Scan for the cell matching the given text and deliver its [X, Y] coordinate at center. 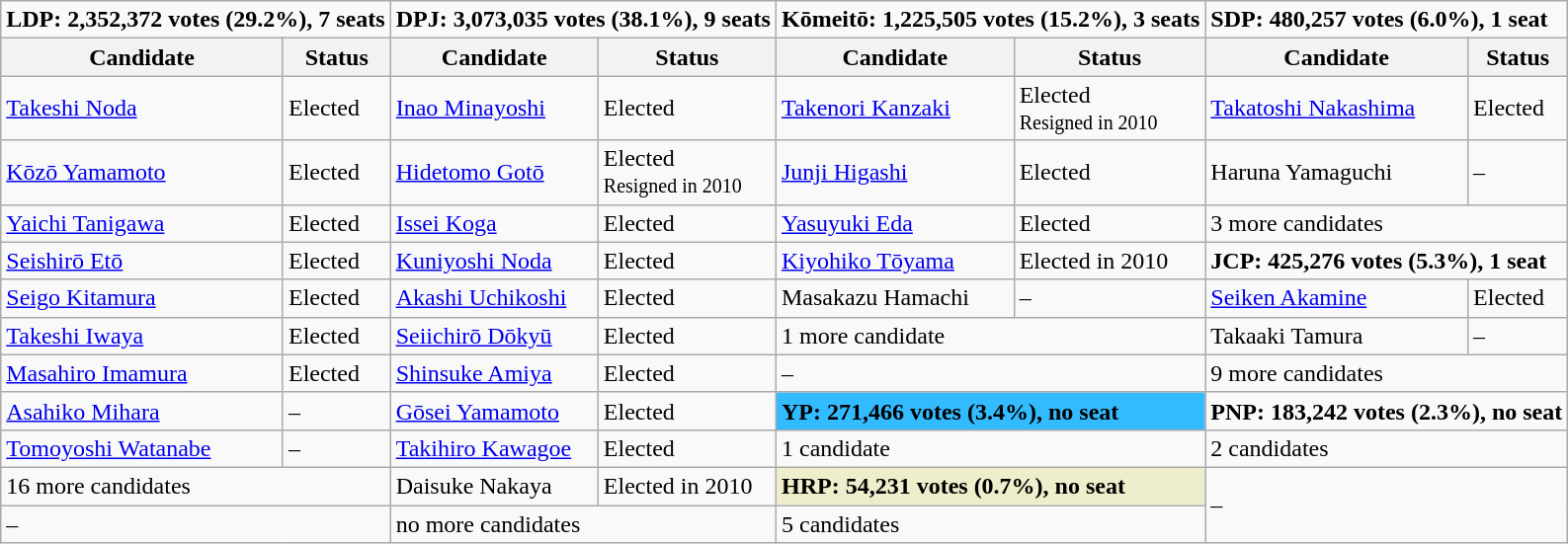
Kiyohiko Tōyama [895, 261]
no more candidates [583, 524]
Tomoyoshi Watanabe [142, 448]
Seishirō Etō [142, 261]
Hidetomo Gotō [494, 172]
Takihiro Kawagoe [494, 448]
Seiken Akamine [1337, 298]
Yaichi Tanigawa [142, 223]
Masahiro Imamura [142, 373]
JCP: 425,276 votes (5.3%), 1 seat [1387, 261]
Takenori Kanzaki [895, 109]
1 more candidate [990, 336]
YP: 271,466 votes (3.4%), no seat [990, 411]
Haruna Yamaguchi [1337, 172]
Takaaki Tamura [1337, 336]
1 candidate [990, 448]
Issei Koga [494, 223]
Asahiko Mihara [142, 411]
Yasuyuki Eda [895, 223]
Seigo Kitamura [142, 298]
Inao Minayoshi [494, 109]
Akashi Uchikoshi [494, 298]
DPJ: 3,073,035 votes (38.1%), 9 seats [583, 20]
HRP: 54,231 votes (0.7%), no seat [990, 486]
3 more candidates [1387, 223]
2 candidates [1387, 448]
Seiichirō Dōkyū [494, 336]
5 candidates [990, 524]
PNP: 183,242 votes (2.3%), no seat [1387, 411]
Gōsei Yamamoto [494, 411]
LDP: 2,352,372 votes (29.2%), 7 seats [196, 20]
SDP: 480,257 votes (6.0%), 1 seat [1387, 20]
Takeshi Noda [142, 109]
Masakazu Hamachi [895, 298]
Junji Higashi [895, 172]
Takatoshi Nakashima [1337, 109]
Takeshi Iwaya [142, 336]
Daisuke Nakaya [494, 486]
Kōmeitō: 1,225,505 votes (15.2%), 3 seats [990, 20]
16 more candidates [196, 486]
9 more candidates [1387, 373]
Shinsuke Amiya [494, 373]
Kōzō Yamamoto [142, 172]
Kuniyoshi Noda [494, 261]
